Determine the (x, y) coordinate at the center of the cell enclosing the given text.  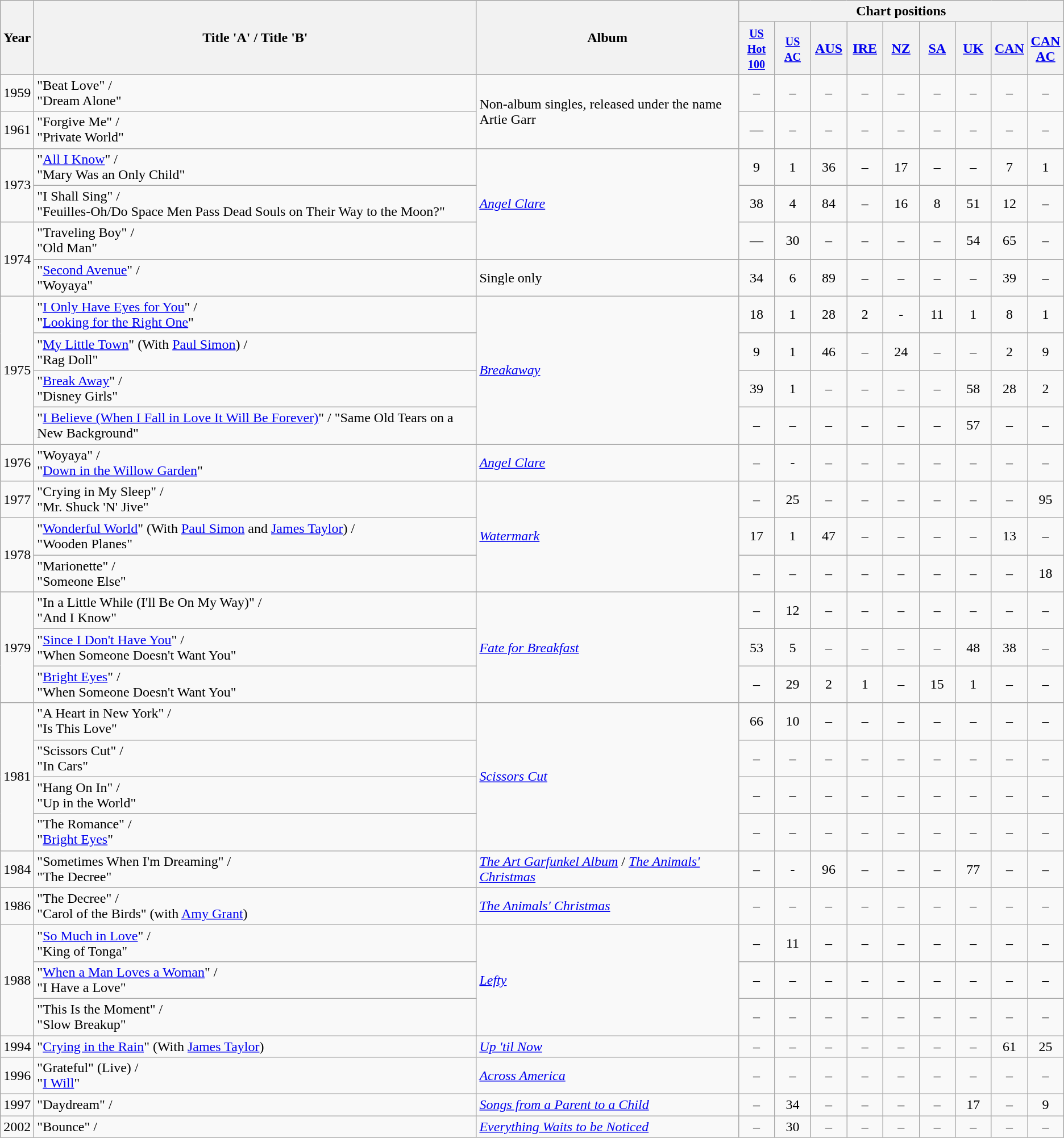
51 (974, 203)
57 (974, 425)
Chart positions (901, 11)
1994 (17, 1046)
"My Little Town" (With Paul Simon) / "Rag Doll" (255, 351)
1974 (17, 259)
Across America (607, 1076)
77 (974, 869)
The Animals' Christmas (607, 906)
UK (974, 48)
CAN AC (1046, 48)
US Hot 100 (757, 48)
"In a Little While (I'll Be On My Way)" / "And I Know" (255, 610)
89 (829, 277)
"This Is the Moment" / "Slow Breakup" (255, 1017)
1959 (17, 93)
Album (607, 37)
1976 (17, 462)
4 (793, 203)
"Since I Don't Have You" / "When Someone Doesn't Want You" (255, 648)
"Bounce" / (255, 1127)
"Daydream" / (255, 1105)
1975 (17, 370)
"I Shall Sing" / "Feuilles-Oh/Do Space Men Pass Dead Souls on Their Way to the Moon?" (255, 203)
NZ (901, 48)
Single only (607, 277)
IRE (865, 48)
1978 (17, 555)
46 (829, 351)
"I Only Have Eyes for You" / "Looking for the Right One" (255, 315)
Breakaway (607, 370)
"Grateful" (Live) / "I Will" (255, 1076)
84 (829, 203)
Fate for Breakfast (607, 648)
96 (829, 869)
15 (937, 684)
"So Much in Love" / "King of Tonga" (255, 943)
1977 (17, 500)
6 (793, 277)
Lefty (607, 979)
24 (901, 351)
"The Decree" / "Carol of the Birds" (with Amy Grant) (255, 906)
"Bright Eyes" / "When Someone Doesn't Want You" (255, 684)
"Sometimes When I'm Dreaming" / "The Decree" (255, 869)
"A Heart in New York" / "Is This Love" (255, 722)
Watermark (607, 536)
29 (793, 684)
"The Romance" / "Bright Eyes" (255, 832)
"Beat Love" / "Dream Alone" (255, 93)
"Break Away" / "Disney Girls" (255, 389)
16 (901, 203)
Title 'A' / Title 'B' (255, 37)
"All I Know" / "Mary Was an Only Child" (255, 167)
Year (17, 37)
"Woyaya" / "Down in the Willow Garden" (255, 462)
1961 (17, 130)
Non-album singles, released under the name Artie Garr (607, 111)
"Second Avenue" / "Woyaya" (255, 277)
Up 'til Now (607, 1046)
53 (757, 648)
95 (1046, 500)
Everything Waits to be Noticed (607, 1127)
1981 (17, 777)
"Crying in the Rain" (With James Taylor) (255, 1046)
"Scissors Cut" / "In Cars" (255, 758)
10 (793, 722)
CAN (1009, 48)
5 (793, 648)
1973 (17, 185)
2002 (17, 1127)
SA (937, 48)
"Marionette" / "Someone Else" (255, 574)
1986 (17, 906)
"Hang On In" / "Up in the World" (255, 795)
47 (829, 536)
1979 (17, 648)
Songs from a Parent to a Child (607, 1105)
61 (1009, 1046)
US AC (793, 48)
36 (829, 167)
1997 (17, 1105)
"Wonderful World" (With Paul Simon and James Taylor) / "Wooden Planes" (255, 536)
13 (1009, 536)
1988 (17, 979)
"Traveling Boy" / "Old Man" (255, 241)
66 (757, 722)
"Crying in My Sleep" / "Mr. Shuck 'N' Jive" (255, 500)
The Art Garfunkel Album / The Animals' Christmas (607, 869)
1996 (17, 1076)
"I Believe (When I Fall in Love It Will Be Forever)" / "Same Old Tears on a New Background" (255, 425)
54 (974, 241)
"Forgive Me" / "Private World" (255, 130)
58 (974, 389)
1984 (17, 869)
48 (974, 648)
"When a Man Loves a Woman" / "I Have a Love" (255, 979)
AUS (829, 48)
Scissors Cut (607, 777)
7 (1009, 167)
65 (1009, 241)
